Pinpoint the cell where the given text exists, returning its [x, y] midpoint coordinate. 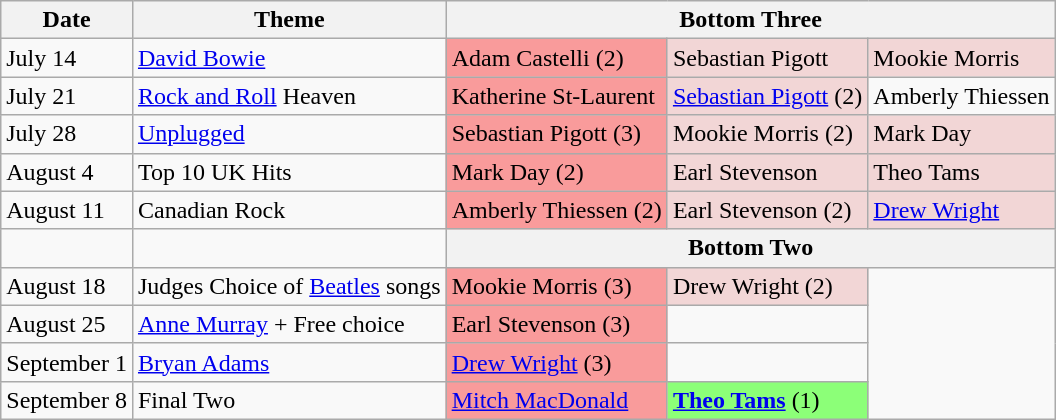
Sebastian Pigott [767, 58]
July 28 [67, 134]
Amberly Thiessen [962, 96]
Amberly Thiessen (2) [556, 210]
Rock and Roll Heaven [289, 96]
Theo Tams (1) [767, 400]
Canadian Rock [289, 210]
Mookie Morris [962, 58]
Anne Murray + Free choice [289, 324]
September 1 [67, 362]
Date [67, 20]
August 11 [67, 210]
Bottom Two [750, 248]
Drew Wright [962, 210]
August 25 [67, 324]
Mookie Morris (3) [556, 286]
August 4 [67, 172]
Mark Day (2) [556, 172]
Top 10 UK Hits [289, 172]
Bottom Three [750, 20]
Drew Wright (3) [556, 362]
September 8 [67, 400]
Sebastian Pigott (2) [767, 96]
Theo Tams [962, 172]
Mookie Morris (2) [767, 134]
Katherine St-Laurent [556, 96]
August 18 [67, 286]
Judges Choice of Beatles songs [289, 286]
July 21 [67, 96]
Mark Day [962, 134]
Sebastian Pigott (3) [556, 134]
Earl Stevenson [767, 172]
David Bowie [289, 58]
Mitch MacDonald [556, 400]
Unplugged [289, 134]
Drew Wright (2) [767, 286]
Bryan Adams [289, 362]
Final Two [289, 400]
Adam Castelli (2) [556, 58]
Earl Stevenson (3) [556, 324]
Theme [289, 20]
July 14 [67, 58]
Earl Stevenson (2) [767, 210]
